Output the (X, Y) coordinate of the center of the cell containing the given text.  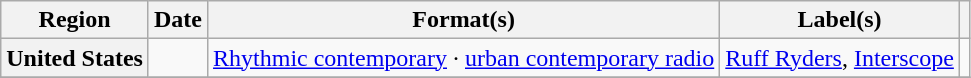
Rhythmic contemporary · urban contemporary radio (464, 58)
Label(s) (840, 20)
Region (75, 20)
Format(s) (464, 20)
United States (75, 58)
Ruff Ryders, Interscope (840, 58)
Date (178, 20)
